Pinpoint the cell where the given text exists, returning its [x, y] midpoint coordinate. 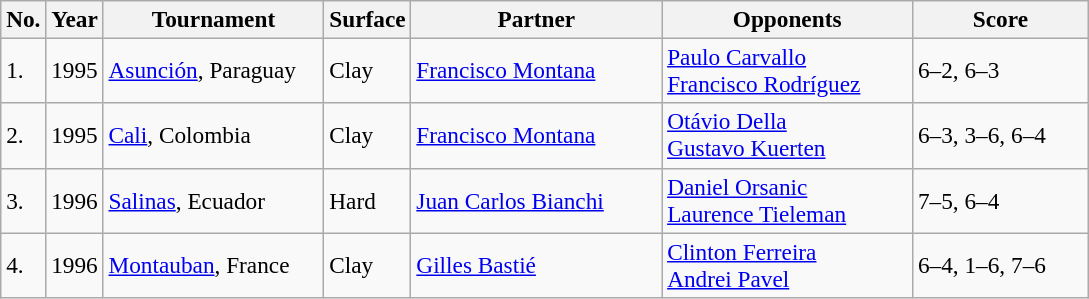
6–3, 3–6, 6–4 [1001, 136]
Salinas, Ecuador [214, 200]
1. [24, 70]
Juan Carlos Bianchi [536, 200]
Year [74, 19]
Paulo Carvallo Francisco Rodríguez [788, 70]
Otávio Della Gustavo Kuerten [788, 136]
Score [1001, 19]
2. [24, 136]
Hard [368, 200]
6–4, 1–6, 7–6 [1001, 264]
6–2, 6–3 [1001, 70]
Surface [368, 19]
Tournament [214, 19]
Opponents [788, 19]
Clinton Ferreira Andrei Pavel [788, 264]
7–5, 6–4 [1001, 200]
Partner [536, 19]
4. [24, 264]
Montauban, France [214, 264]
3. [24, 200]
Asunción, Paraguay [214, 70]
Gilles Bastié [536, 264]
Cali, Colombia [214, 136]
No. [24, 19]
Daniel Orsanic Laurence Tieleman [788, 200]
